Provide the [x, y] coordinate of the cell's center where the given text is located.  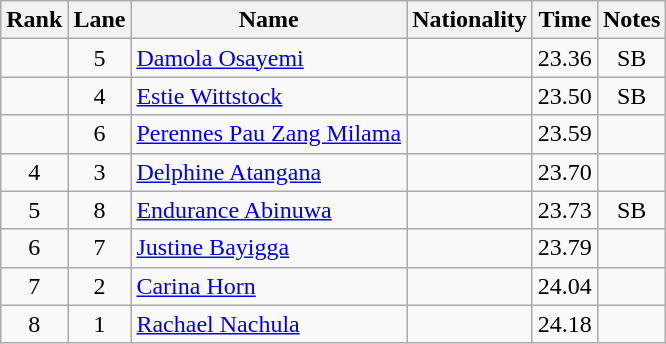
23.59 [564, 134]
2 [100, 286]
Time [564, 20]
1 [100, 324]
Endurance Abinuwa [269, 210]
3 [100, 172]
Perennes Pau Zang Milama [269, 134]
Notes [631, 20]
23.79 [564, 248]
24.18 [564, 324]
Nationality [470, 20]
Justine Bayigga [269, 248]
Rank [34, 20]
Lane [100, 20]
Damola Osayemi [269, 58]
Carina Horn [269, 286]
Delphine Atangana [269, 172]
Rachael Nachula [269, 324]
23.50 [564, 96]
23.36 [564, 58]
Estie Wittstock [269, 96]
24.04 [564, 286]
23.70 [564, 172]
23.73 [564, 210]
Name [269, 20]
